Output the (x, y) coordinate of the center of the cell containing the given text.  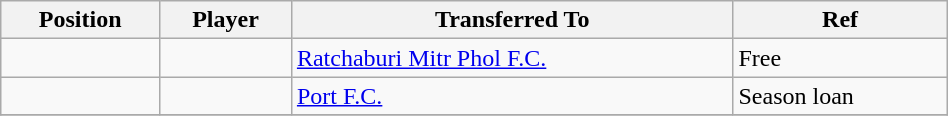
Ratchaburi Mitr Phol F.C. (512, 58)
Ref (840, 20)
Player (226, 20)
Season loan (840, 96)
Free (840, 58)
Transferred To (512, 20)
Port F.C. (512, 96)
Position (80, 20)
